Find where the given text appears and provide that cell's center as [X, Y] coordinate. 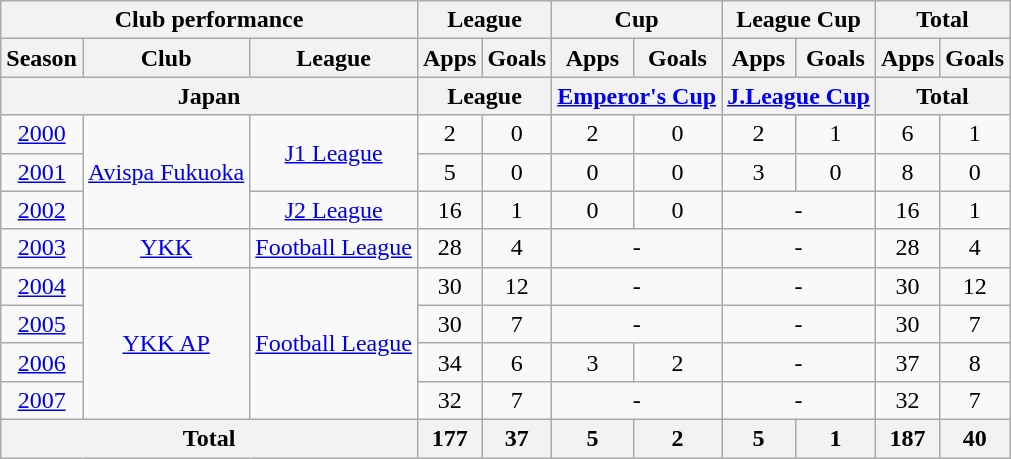
Emperor's Cup [637, 96]
J.League Cup [799, 96]
League Cup [799, 20]
2004 [42, 286]
Season [42, 58]
J1 League [334, 153]
187 [907, 438]
34 [449, 362]
Japan [210, 96]
Cup [637, 20]
YKK [166, 248]
2005 [42, 324]
J2 League [334, 210]
2002 [42, 210]
Club performance [210, 20]
YKK AP [166, 343]
2001 [42, 172]
2007 [42, 400]
40 [975, 438]
2003 [42, 248]
Avispa Fukuoka [166, 172]
177 [449, 438]
Club [166, 58]
2006 [42, 362]
2000 [42, 134]
